From the cell containing the given text, extract its center point as (x, y) coordinate. 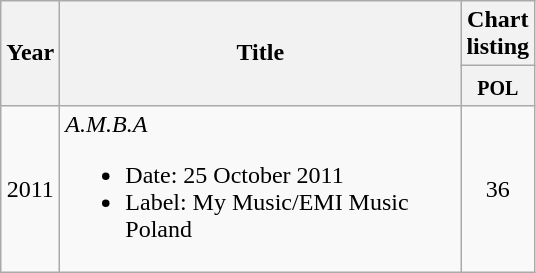
A.M.B.ADate: 25 October 2011Label: My Music/EMI Music Poland (260, 190)
Year (30, 54)
36 (498, 190)
POL (498, 86)
2011 (30, 190)
Title (260, 54)
Chart listing (498, 34)
